From the cell containing the given text, extract its center point as [X, Y] coordinate. 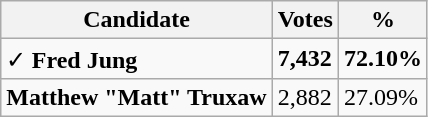
Candidate [136, 20]
% [382, 20]
✓ Fred Jung [136, 59]
2,882 [305, 97]
27.09% [382, 97]
Votes [305, 20]
7,432 [305, 59]
Matthew "Matt" Truxaw [136, 97]
72.10% [382, 59]
